Identify which cell holds the provided text, then report its [X, Y] central coordinate. 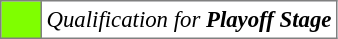
Qualification for Playoff Stage [188, 20]
